Capture the cell that displays the provided text and extract its (X, Y) central coordinate. 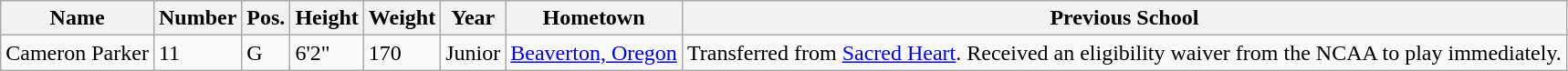
G (267, 53)
Pos. (267, 18)
6'2" (327, 53)
11 (197, 53)
Beaverton, Oregon (594, 53)
Number (197, 18)
Height (327, 18)
Name (78, 18)
Year (473, 18)
Weight (402, 18)
Previous School (1124, 18)
Cameron Parker (78, 53)
Junior (473, 53)
170 (402, 53)
Transferred from Sacred Heart. Received an eligibility waiver from the NCAA to play immediately. (1124, 53)
Hometown (594, 18)
